Scan for the cell matching the given text and deliver its [X, Y] coordinate at center. 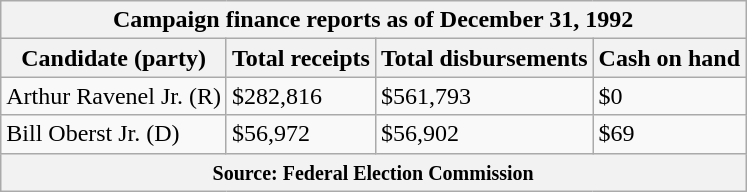
Campaign finance reports as of December 31, 1992 [374, 20]
$56,972 [300, 134]
Total receipts [300, 58]
$282,816 [300, 96]
Candidate (party) [114, 58]
Source: Federal Election Commission [374, 172]
Arthur Ravenel Jr. (R) [114, 96]
$561,793 [484, 96]
Bill Oberst Jr. (D) [114, 134]
$56,902 [484, 134]
$69 [669, 134]
Cash on hand [669, 58]
$0 [669, 96]
Total disbursements [484, 58]
